From the cell containing the given text, extract its center point as [x, y] coordinate. 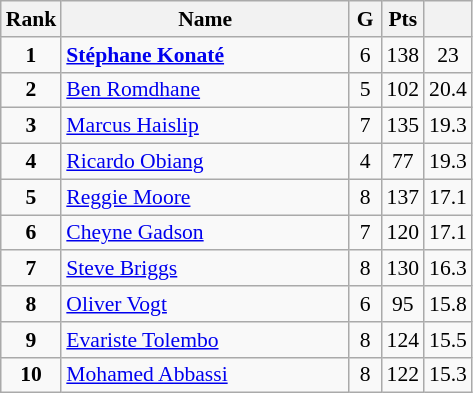
G [366, 19]
15.3 [448, 375]
10 [32, 375]
138 [404, 55]
Oliver Vogt [205, 304]
Evariste Tolembo [205, 340]
16.3 [448, 269]
102 [404, 90]
122 [404, 375]
Rank [32, 19]
Cheyne Gadson [205, 233]
95 [404, 304]
135 [404, 126]
124 [404, 340]
137 [404, 197]
Stéphane Konaté [205, 55]
Pts [404, 19]
Name [205, 19]
Ricardo Obiang [205, 162]
9 [32, 340]
2 [32, 90]
15.8 [448, 304]
20.4 [448, 90]
77 [404, 162]
23 [448, 55]
15.5 [448, 340]
1 [32, 55]
Marcus Haislip [205, 126]
Mohamed Abbassi [205, 375]
Reggie Moore [205, 197]
Ben Romdhane [205, 90]
130 [404, 269]
120 [404, 233]
Steve Briggs [205, 269]
3 [32, 126]
